Output the [x, y] coordinate of the center of the cell containing the given text.  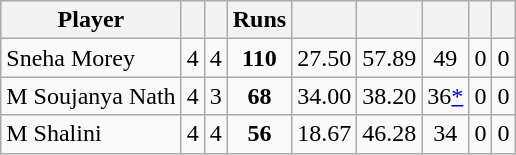
36* [446, 96]
110 [259, 58]
M Soujanya Nath [91, 96]
46.28 [390, 134]
38.20 [390, 96]
56 [259, 134]
Runs [259, 20]
Player [91, 20]
3 [216, 96]
34.00 [324, 96]
18.67 [324, 134]
Sneha Morey [91, 58]
M Shalini [91, 134]
57.89 [390, 58]
27.50 [324, 58]
49 [446, 58]
34 [446, 134]
68 [259, 96]
